Detect which cell encompasses the target text, then output its (X, Y) center coordinate. 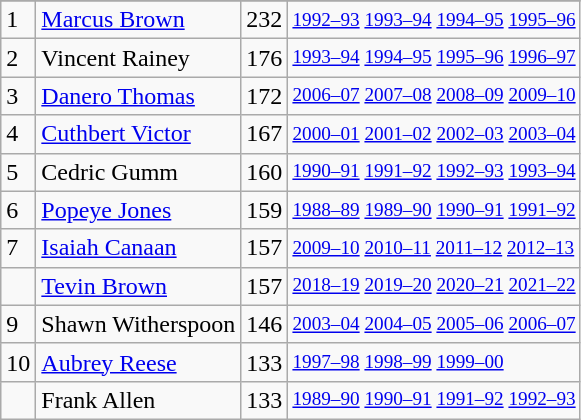
Vincent Rainey (138, 58)
1990–91 1991–92 1992–93 1993–94 (434, 172)
Cedric Gumm (138, 172)
1993–94 1994–95 1995–96 1996–97 (434, 58)
2003–04 2004–05 2005–06 2006–07 (434, 324)
159 (264, 210)
1992–93 1993–94 1994–95 1995–96 (434, 20)
9 (18, 324)
1988–89 1989–90 1990–91 1991–92 (434, 210)
160 (264, 172)
2 (18, 58)
2006–07 2007–08 2008–09 2009–10 (434, 96)
Popeye Jones (138, 210)
Shawn Witherspoon (138, 324)
Tevin Brown (138, 286)
5 (18, 172)
Cuthbert Victor (138, 134)
6 (18, 210)
Isaiah Canaan (138, 248)
167 (264, 134)
176 (264, 58)
3 (18, 96)
Aubrey Reese (138, 362)
Danero Thomas (138, 96)
1 (18, 20)
7 (18, 248)
Marcus Brown (138, 20)
2009–10 2010–11 2011–12 2012–13 (434, 248)
2018–19 2019–20 2020–21 2021–22 (434, 286)
4 (18, 134)
146 (264, 324)
1997–98 1998–99 1999–00 (434, 362)
172 (264, 96)
2000–01 2001–02 2002–03 2003–04 (434, 134)
232 (264, 20)
Frank Allen (138, 400)
1989–90 1990–91 1991–92 1992–93 (434, 400)
10 (18, 362)
